Provide the (X, Y) coordinate of the cell's center where the given text is located.  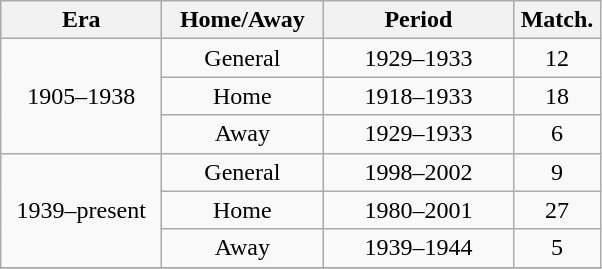
18 (557, 96)
Home/Away (242, 20)
1905–1938 (82, 96)
12 (557, 58)
Period (418, 20)
1918–1933 (418, 96)
Match. (557, 20)
1939–1944 (418, 248)
1998–2002 (418, 172)
6 (557, 134)
1939–present (82, 210)
Era (82, 20)
5 (557, 248)
1980–2001 (418, 210)
27 (557, 210)
9 (557, 172)
